Capture the cell that displays the provided text and extract its [x, y] central coordinate. 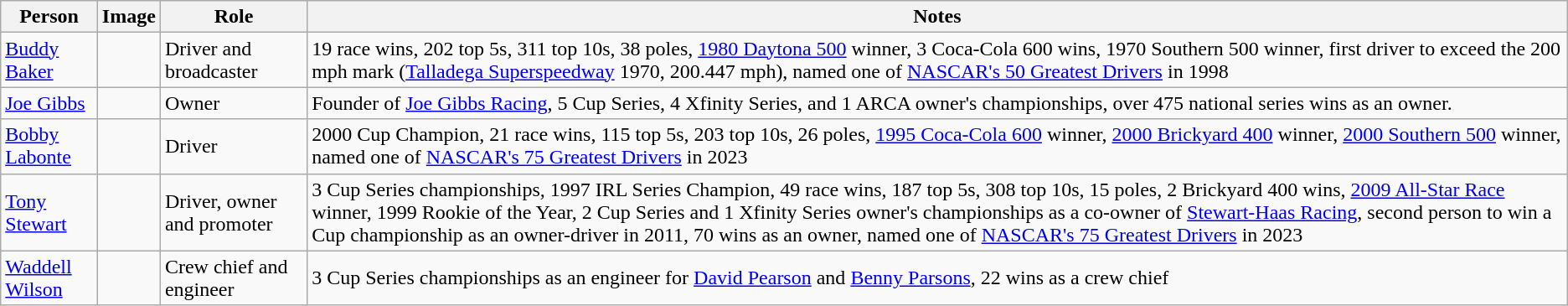
Crew chief and engineer [233, 278]
Tony Stewart [49, 212]
Driver and broadcaster [233, 60]
Person [49, 17]
Joe Gibbs [49, 103]
Bobby Labonte [49, 146]
Driver, owner and promoter [233, 212]
Image [129, 17]
Driver [233, 146]
Founder of Joe Gibbs Racing, 5 Cup Series, 4 Xfinity Series, and 1 ARCA owner's championships, over 475 national series wins as an owner. [938, 103]
Buddy Baker [49, 60]
3 Cup Series championships as an engineer for David Pearson and Benny Parsons, 22 wins as a crew chief [938, 278]
Role [233, 17]
Notes [938, 17]
Waddell Wilson [49, 278]
Owner [233, 103]
